Capture the cell that displays the provided text and extract its [x, y] central coordinate. 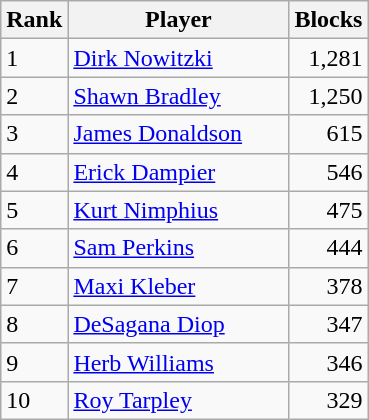
9 [34, 362]
Shawn Bradley [178, 96]
Blocks [328, 20]
6 [34, 248]
Dirk Nowitzki [178, 58]
444 [328, 248]
5 [34, 210]
2 [34, 96]
615 [328, 134]
10 [34, 400]
546 [328, 172]
329 [328, 400]
James Donaldson [178, 134]
3 [34, 134]
Erick Dampier [178, 172]
7 [34, 286]
347 [328, 324]
1 [34, 58]
1,281 [328, 58]
8 [34, 324]
Maxi Kleber [178, 286]
Player [178, 20]
Sam Perkins [178, 248]
Kurt Nimphius [178, 210]
378 [328, 286]
Herb Williams [178, 362]
DeSagana Diop [178, 324]
1,250 [328, 96]
475 [328, 210]
4 [34, 172]
Rank [34, 20]
Roy Tarpley [178, 400]
346 [328, 362]
